Determine the [X, Y] coordinate at the center of the cell enclosing the given text.  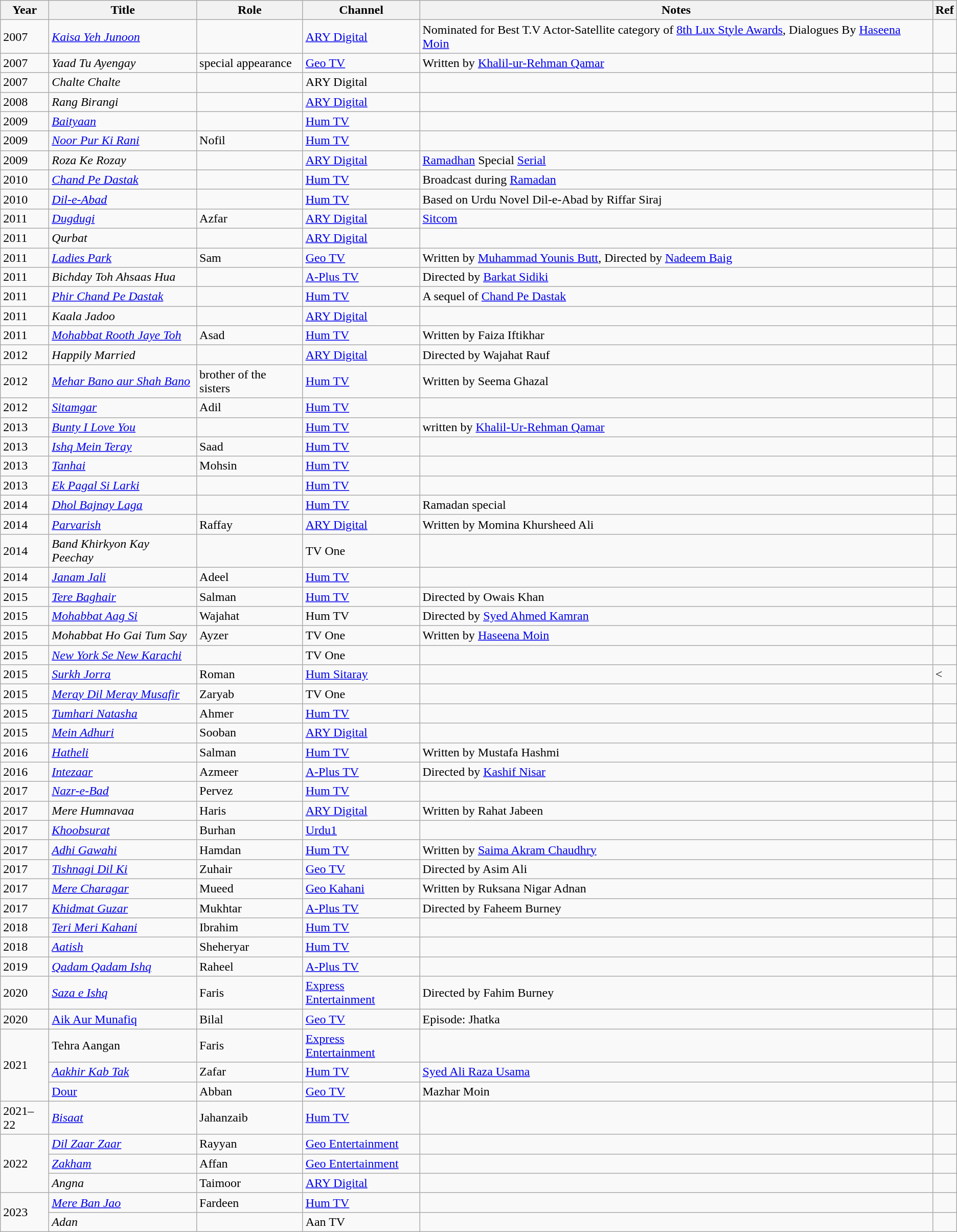
Written by Muhammad Younis Butt, Directed by Nadeem Baig [676, 257]
Fardeen [250, 1202]
New York Se New Karachi [123, 655]
Noor Pur Ki Rani [123, 141]
Mukhtar [250, 908]
Adil [250, 408]
Rang Birangi [123, 102]
Adan [123, 1222]
Written by Haseena Moin [676, 636]
Written by Rahat Jabeen [676, 811]
Intezaar [123, 772]
Wajahat [250, 616]
Dil-e-Abad [123, 199]
Nazr-e-Bad [123, 791]
Mehar Bano aur Shah Bano [123, 382]
Zakham [123, 1163]
Saza e Ishq [123, 993]
Sitamgar [123, 408]
Bisaat [123, 1118]
Adeel [250, 577]
Directed by Syed Ahmed Kamran [676, 616]
Tere Baghair [123, 597]
Teri Meri Kahani [123, 928]
Chalte Chalte [123, 82]
Khidmat Guzar [123, 908]
Ek Pagal Si Larki [123, 485]
Asad [250, 335]
special appearance [250, 63]
Yaad Tu Ayengay [123, 63]
Phir Chand Pe Dastak [123, 297]
Janam Jali [123, 577]
Angna [123, 1183]
Mohabbat Ho Gai Tum Say [123, 636]
Hum Sitaray [361, 675]
Written by Momina Khursheed Ali [676, 524]
2008 [25, 102]
Written by Faiza Iftikhar [676, 335]
Ishq Mein Teray [123, 446]
Ibrahim [250, 928]
Based on Urdu Novel Dil-e-Abad by Riffar Siraj [676, 199]
Tumhari Natasha [123, 713]
Dil Zaar Zaar [123, 1144]
Directed by Asim Ali [676, 869]
Written by Saima Akram Chaudhry [676, 849]
Band Khirkyon Kay Peechay [123, 550]
Directed by Owais Khan [676, 597]
2021 [25, 1065]
Tanhai [123, 466]
Zaryab [250, 694]
Nofil [250, 141]
Directed by Faheem Burney [676, 908]
Mere Ban Jao [123, 1202]
written by Khalil-Ur-Rehman Qamar [676, 427]
Qurbat [123, 238]
Mohsin [250, 466]
Ref [945, 10]
Azmeer [250, 772]
Mueed [250, 888]
Nominated for Best T.V Actor-Satellite category of 8th Lux Style Awards, Dialogues By Haseena Moin [676, 37]
Dour [123, 1091]
Roza Ke Rozay [123, 160]
Written by Ruksana Nigar Adnan [676, 888]
Roman [250, 675]
Kaala Jadoo [123, 316]
Abban [250, 1091]
Meray Dil Meray Musafir [123, 694]
Directed by Fahim Burney [676, 993]
Mein Adhuri [123, 733]
Dugdugi [123, 218]
Jahanzaib [250, 1118]
Aik Aur Munafiq [123, 1019]
Directed by Kashif Nisar [676, 772]
Burhan [250, 830]
Affan [250, 1163]
Bunty I Love You [123, 427]
A sequel of Chand Pe Dastak [676, 297]
Aakhir Kab Tak [123, 1072]
2021–22 [25, 1118]
Sooban [250, 733]
2022 [25, 1163]
brother of the sisters [250, 382]
Role [250, 10]
Bichday Toh Ahsaas Hua [123, 277]
Khoobsurat [123, 830]
Chand Pe Dastak [123, 180]
Zuhair [250, 869]
Pervez [250, 791]
< [945, 675]
Ramadan special [676, 505]
Aatish [123, 947]
Ayzer [250, 636]
Ladies Park [123, 257]
Qadam Qadam Ishq [123, 967]
Rayyan [250, 1144]
Written by Khalil-ur-Rehman Qamar [676, 63]
Mere Charagar [123, 888]
Bilal [250, 1019]
Haris [250, 811]
Hamdan [250, 849]
Sitcom [676, 218]
Parvarish [123, 524]
Sam [250, 257]
Written by Mustafa Hashmi [676, 752]
Raheel [250, 967]
Saad [250, 446]
Dhol Bajnay Laga [123, 505]
Notes [676, 10]
Happily Married [123, 355]
Directed by Wajahat Rauf [676, 355]
Tishnagi Dil Ki [123, 869]
Hatheli [123, 752]
Adhi Gawahi [123, 849]
Syed Ali Raza Usama [676, 1072]
Zafar [250, 1072]
Taimoor [250, 1183]
Urdu1 [361, 830]
Mazhar Moin [676, 1091]
Aan TV [361, 1222]
Ramadhan Special Serial [676, 160]
Kaisa Yeh Junoon [123, 37]
Mohabbat Aag Si [123, 616]
Episode: Jhatka [676, 1019]
Written by Seema Ghazal [676, 382]
Surkh Jorra [123, 675]
Tehra Aangan [123, 1045]
Broadcast during Ramadan [676, 180]
Geo Kahani [361, 888]
Ahmer [250, 713]
Directed by Barkat Sidiki [676, 277]
Title [123, 10]
Year [25, 10]
Azfar [250, 218]
2019 [25, 967]
Mohabbat Rooth Jaye Toh [123, 335]
2023 [25, 1212]
Sheheryar [250, 947]
Channel [361, 10]
Baityaan [123, 121]
Mere Humnavaa [123, 811]
Raffay [250, 524]
